Identify which cell holds the provided text, then report its [X, Y] central coordinate. 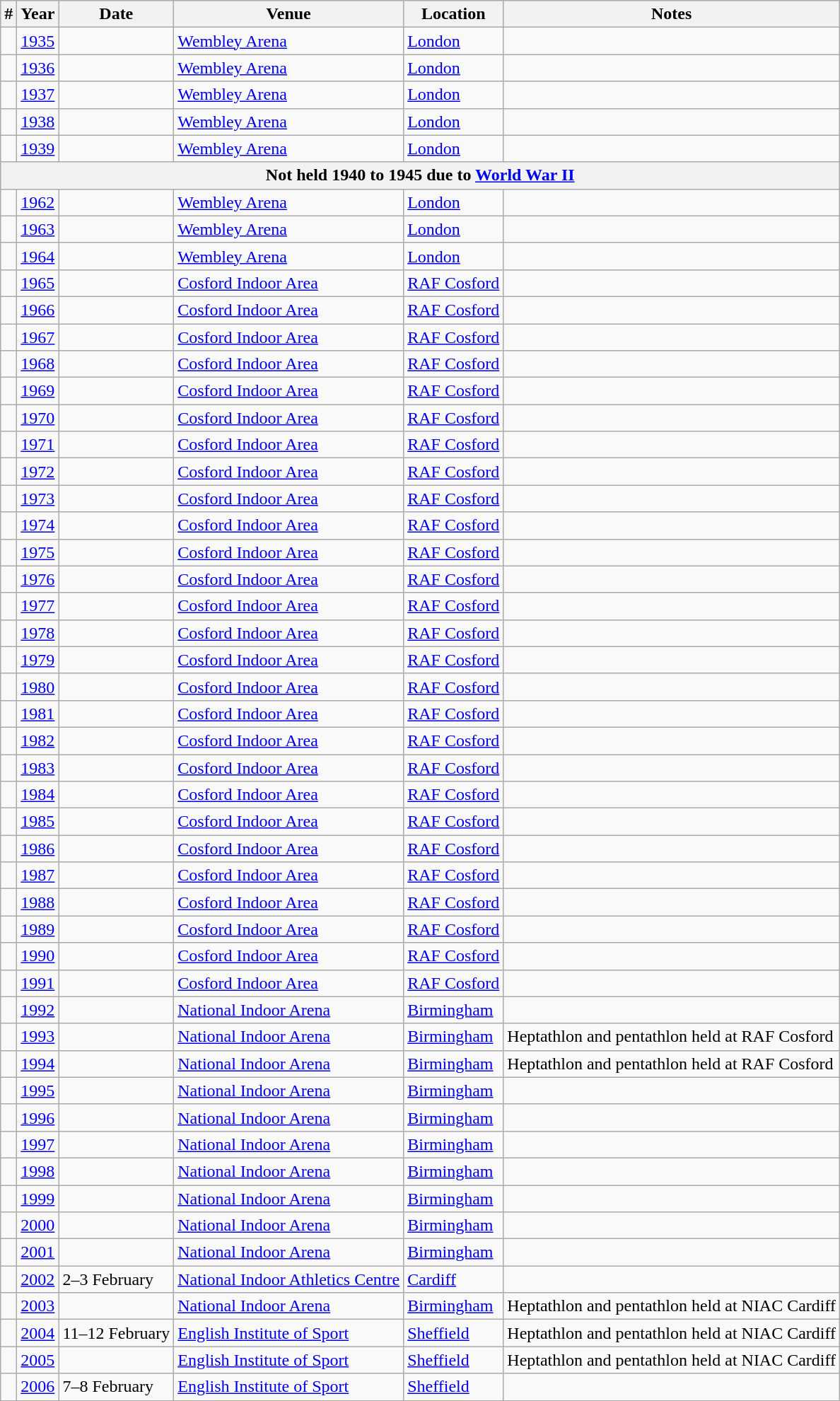
2001 [38, 1252]
1965 [38, 283]
2–3 February [116, 1279]
1988 [38, 902]
2005 [38, 1360]
1990 [38, 956]
2006 [38, 1387]
1993 [38, 1037]
1936 [38, 68]
1937 [38, 95]
1977 [38, 606]
1986 [38, 849]
1935 [38, 41]
1989 [38, 929]
1985 [38, 822]
1996 [38, 1117]
1981 [38, 714]
2000 [38, 1226]
1970 [38, 418]
1973 [38, 499]
National Indoor Athletics Centre [288, 1279]
1999 [38, 1199]
1992 [38, 1010]
1972 [38, 472]
1979 [38, 660]
Date [116, 14]
1980 [38, 687]
# [8, 14]
Year [38, 14]
1971 [38, 445]
1984 [38, 795]
1967 [38, 337]
Location [454, 14]
1983 [38, 767]
7–8 February [116, 1387]
1978 [38, 633]
1987 [38, 876]
1974 [38, 525]
1969 [38, 391]
Notes [672, 14]
2002 [38, 1279]
2003 [38, 1306]
1991 [38, 983]
1938 [38, 122]
1964 [38, 256]
1939 [38, 149]
1975 [38, 552]
1995 [38, 1091]
Venue [288, 14]
1962 [38, 202]
1968 [38, 364]
1976 [38, 579]
Cardiff [454, 1279]
1963 [38, 229]
Not held 1940 to 1945 due to World War II [420, 175]
1997 [38, 1144]
1994 [38, 1064]
1982 [38, 740]
2004 [38, 1333]
1966 [38, 310]
1998 [38, 1171]
11–12 February [116, 1333]
